Provide the (X, Y) coordinate of the cell's center where the given text is located.  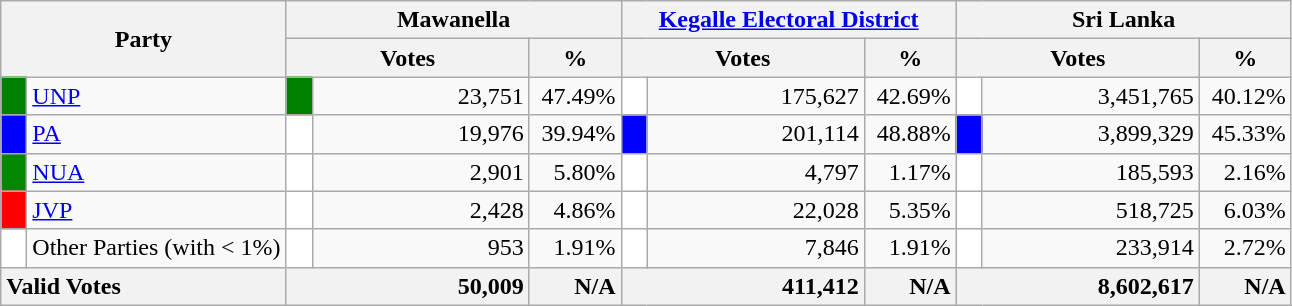
1.17% (910, 172)
185,593 (1090, 172)
2,901 (420, 172)
19,976 (420, 134)
23,751 (420, 96)
5.80% (575, 172)
48.88% (910, 134)
22,028 (756, 210)
JVP (156, 210)
4.86% (575, 210)
175,627 (756, 96)
2,428 (420, 210)
NUA (156, 172)
Valid Votes (144, 286)
518,725 (1090, 210)
PA (156, 134)
233,914 (1090, 248)
Party (144, 39)
45.33% (1245, 134)
7,846 (756, 248)
411,412 (742, 286)
Other Parties (with < 1%) (156, 248)
3,451,765 (1090, 96)
2.16% (1245, 172)
3,899,329 (1090, 134)
5.35% (910, 210)
8,602,617 (1078, 286)
UNP (156, 96)
40.12% (1245, 96)
Kegalle Electoral District (788, 20)
2.72% (1245, 248)
Mawanella (454, 20)
6.03% (1245, 210)
50,009 (408, 286)
201,114 (756, 134)
39.94% (575, 134)
4,797 (756, 172)
953 (420, 248)
Sri Lanka (1124, 20)
42.69% (910, 96)
47.49% (575, 96)
